Extract the (x, y) coordinate from the center of the cell holding the provided text.  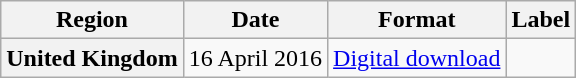
Digital download (417, 58)
Label (541, 20)
Region (92, 20)
16 April 2016 (255, 58)
United Kingdom (92, 58)
Format (417, 20)
Date (255, 20)
